For the text-containing cell, return its midpoint in (X, Y) coordinate format. 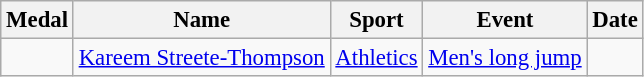
Event (505, 20)
Sport (376, 20)
Name (202, 20)
Kareem Streete-Thompson (202, 58)
Date (615, 20)
Men's long jump (505, 58)
Medal (38, 20)
Athletics (376, 58)
